Capture the cell that displays the provided text and extract its (x, y) central coordinate. 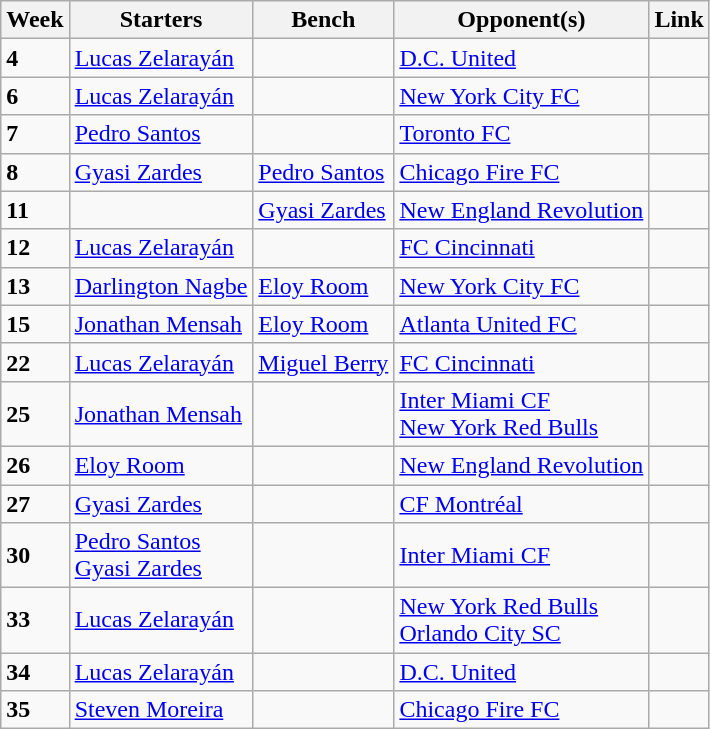
Inter Miami CF (522, 556)
13 (35, 286)
Week (35, 20)
27 (35, 503)
Steven Moreira (161, 710)
Pedro Santos Gyasi Zardes (161, 556)
26 (35, 465)
34 (35, 672)
Bench (324, 20)
Miguel Berry (324, 362)
30 (35, 556)
Atlanta United FC (522, 324)
Opponent(s) (522, 20)
11 (35, 210)
22 (35, 362)
Toronto FC (522, 134)
35 (35, 710)
Darlington Nagbe (161, 286)
Starters (161, 20)
8 (35, 172)
7 (35, 134)
6 (35, 96)
33 (35, 620)
Inter Miami CF New York Red Bulls (522, 414)
Link (679, 20)
CF Montréal (522, 503)
15 (35, 324)
12 (35, 248)
25 (35, 414)
New York Red Bulls Orlando City SC (522, 620)
4 (35, 58)
